Identify which cell holds the provided text, then report its (x, y) central coordinate. 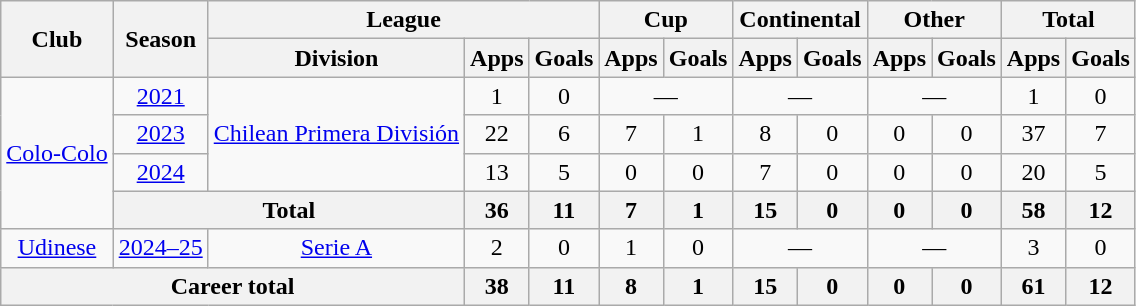
3 (1033, 248)
6 (564, 134)
Cup (666, 20)
2021 (160, 96)
2 (497, 248)
2024 (160, 172)
2024–25 (160, 248)
2023 (160, 134)
Club (57, 39)
League (404, 20)
Colo-Colo (57, 153)
61 (1033, 286)
38 (497, 286)
22 (497, 134)
13 (497, 172)
Season (160, 39)
Udinese (57, 248)
Chilean Primera División (336, 134)
Other (934, 20)
37 (1033, 134)
20 (1033, 172)
Division (336, 58)
Serie A (336, 248)
36 (497, 210)
Career total (233, 286)
58 (1033, 210)
Continental (800, 20)
